Detect which cell encompasses the target text, then output its (X, Y) center coordinate. 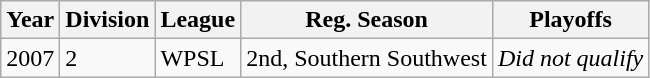
Reg. Season (367, 20)
Playoffs (570, 20)
2 (108, 58)
Division (108, 20)
Did not qualify (570, 58)
2007 (30, 58)
League (198, 20)
2nd, Southern Southwest (367, 58)
Year (30, 20)
WPSL (198, 58)
